For the text-containing cell, return its midpoint in [X, Y] coordinate format. 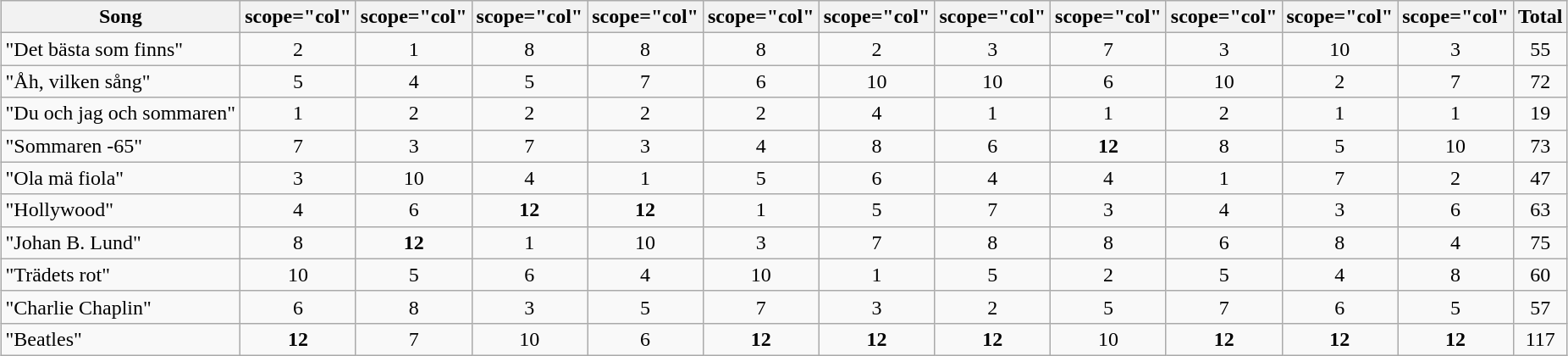
"Charlie Chaplin" [120, 307]
73 [1540, 146]
"Beatles" [120, 339]
"Ola mä fiola" [120, 178]
"Du och jag och sommaren" [120, 114]
75 [1540, 242]
"Det bästa som finns" [120, 49]
"Åh, vilken sång" [120, 81]
72 [1540, 81]
"Sommaren -65" [120, 146]
"Johan B. Lund" [120, 242]
57 [1540, 307]
55 [1540, 49]
63 [1540, 210]
Song [120, 17]
60 [1540, 275]
"Hollywood" [120, 210]
117 [1540, 339]
47 [1540, 178]
"Trädets rot" [120, 275]
Total [1540, 17]
19 [1540, 114]
